Find where the given text appears and provide that cell's center as [x, y] coordinate. 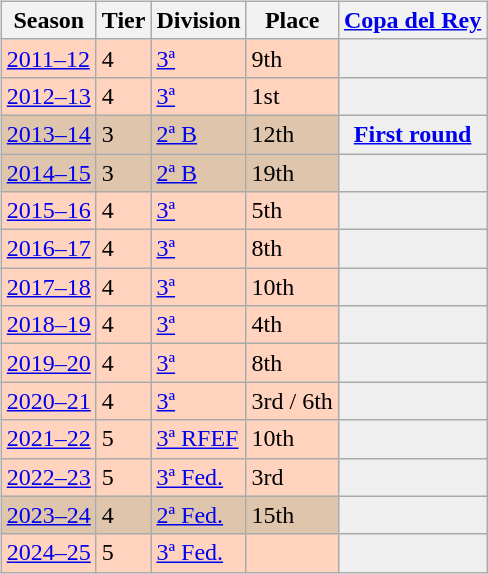
2024–25 [48, 553]
First round [412, 134]
2013–14 [48, 134]
2018–19 [48, 325]
2021–22 [48, 439]
Place [292, 20]
Season [48, 20]
19th [292, 173]
2011–12 [48, 58]
2012–13 [48, 96]
2ª Fed. [198, 515]
2014–15 [48, 173]
15th [292, 515]
2017–18 [48, 287]
2019–20 [48, 363]
5th [292, 211]
12th [292, 134]
2022–23 [48, 477]
9th [292, 58]
3rd [292, 477]
2023–24 [48, 515]
2020–21 [48, 401]
Tier [124, 20]
2015–16 [48, 211]
3rd / 6th [292, 401]
Division [198, 20]
1st [292, 96]
Copa del Rey [412, 20]
2016–17 [48, 249]
3ª RFEF [198, 439]
4th [292, 325]
